Return (X, Y) of the center of cell containing provided text 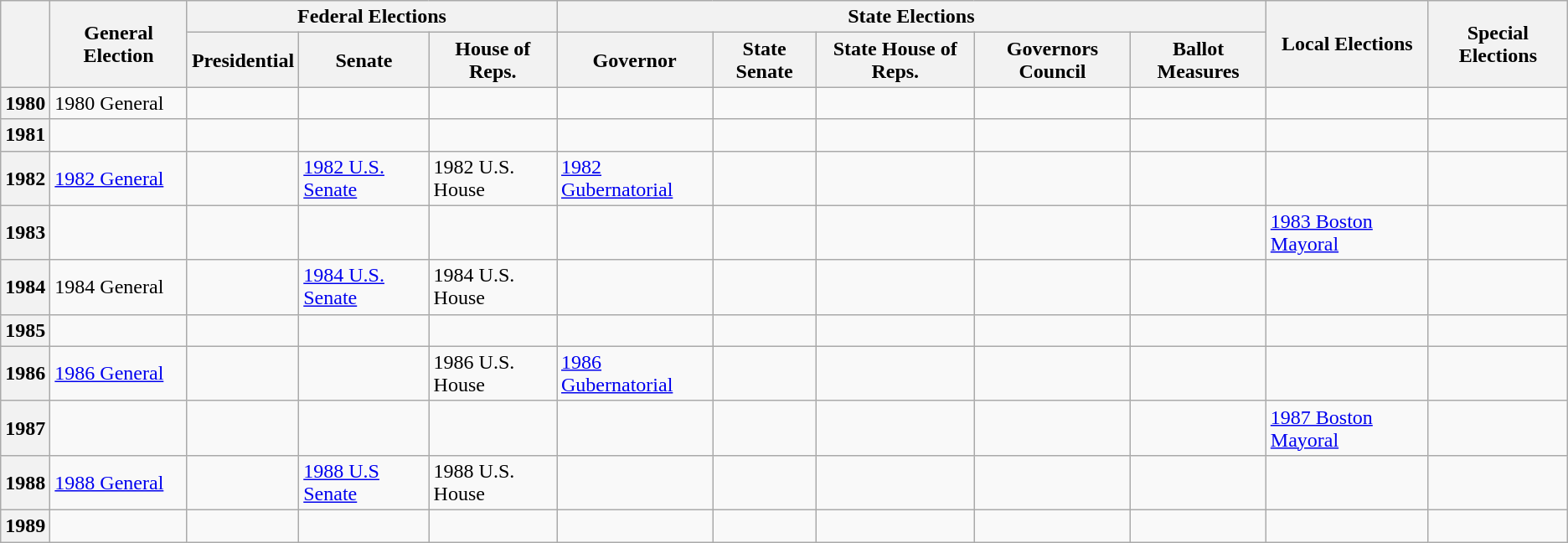
1982 U.S. House (493, 178)
1982 General (119, 178)
1986 Gubernatorial (634, 374)
Federal Elections (372, 17)
1984 U.S. House (493, 287)
State House of Reps. (896, 60)
General Election (119, 44)
1986 U.S. House (493, 374)
1989 (25, 525)
1982 Gubernatorial (634, 178)
Presidential (243, 60)
1988 U.S. House (493, 483)
1984 General (119, 287)
Senate (364, 60)
1986 (25, 374)
1984 U.S. Senate (364, 287)
Governors Council (1052, 60)
1980 General (119, 103)
1988 General (119, 483)
1986 General (119, 374)
1988 U.S Senate (364, 483)
1980 (25, 103)
State Elections (911, 17)
Ballot Measures (1198, 60)
Governor (634, 60)
1987 (25, 427)
1983 (25, 233)
Special Elections (1498, 44)
1982 U.S. Senate (364, 178)
House of Reps. (493, 60)
1985 (25, 330)
1988 (25, 483)
1982 (25, 178)
1981 (25, 135)
1987 Boston Mayoral (1347, 427)
State Senate (765, 60)
Local Elections (1347, 44)
1983 Boston Mayoral (1347, 233)
1984 (25, 287)
